Detect which cell encompasses the target text, then output its [x, y] center coordinate. 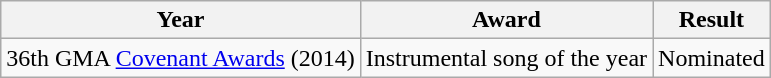
Award [506, 20]
Year [181, 20]
Nominated [712, 58]
Result [712, 20]
36th GMA Covenant Awards (2014) [181, 58]
Instrumental song of the year [506, 58]
